Detect which cell encompasses the target text, then output its (X, Y) center coordinate. 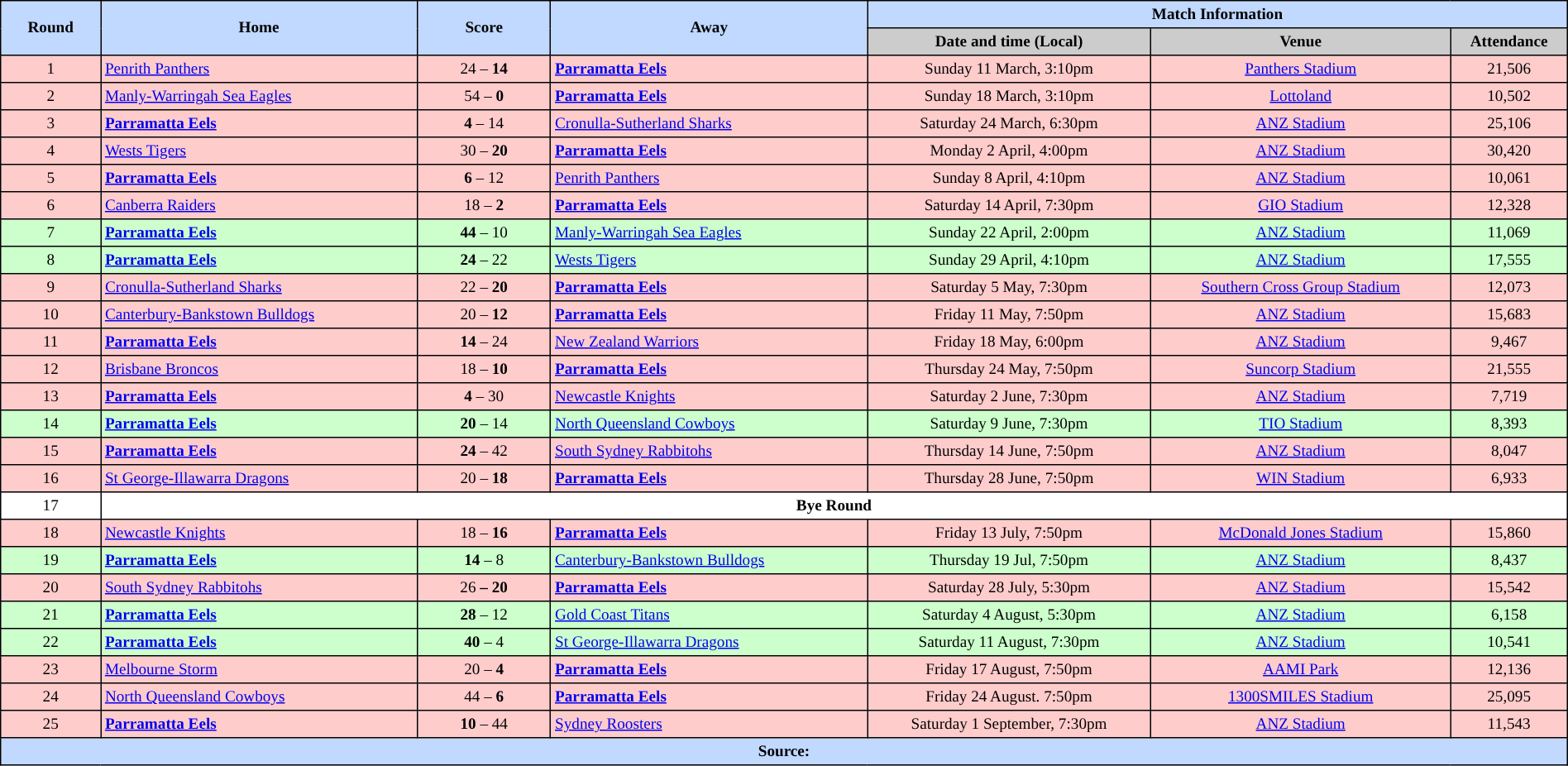
10 (51, 314)
11,069 (1508, 233)
1300SMILES Stadium (1300, 697)
Bye Round (834, 506)
22 (51, 642)
10 – 44 (485, 725)
24 – 14 (485, 69)
11,543 (1508, 725)
7,719 (1508, 397)
Sunday 22 April, 2:00pm (1009, 233)
11 (51, 342)
18 – 16 (485, 533)
21,555 (1508, 369)
Source: (784, 751)
12 (51, 369)
Match Information (1217, 15)
Canberra Raiders (260, 205)
Sunday 8 April, 4:10pm (1009, 179)
30 – 20 (485, 151)
24 – 42 (485, 452)
20 – 14 (485, 424)
4 – 30 (485, 397)
WIN Stadium (1300, 478)
40 – 4 (485, 642)
16 (51, 478)
Friday 18 May, 6:00pm (1009, 342)
12,073 (1508, 288)
10,502 (1508, 96)
Sunday 18 March, 3:10pm (1009, 96)
20 – 4 (485, 670)
Score (485, 28)
8,393 (1508, 424)
12,136 (1508, 670)
Friday 11 May, 7:50pm (1009, 314)
Saturday 4 August, 5:30pm (1009, 615)
44 – 6 (485, 697)
18 – 10 (485, 369)
19 (51, 561)
25,095 (1508, 697)
Venue (1300, 41)
Gold Coast Titans (710, 615)
22 – 20 (485, 288)
Saturday 9 June, 7:30pm (1009, 424)
AAMI Park (1300, 670)
23 (51, 670)
15,542 (1508, 587)
Away (710, 28)
6,933 (1508, 478)
Melbourne Storm (260, 670)
Suncorp Stadium (1300, 369)
McDonald Jones Stadium (1300, 533)
9,467 (1508, 342)
Saturday 11 August, 7:30pm (1009, 642)
6,158 (1508, 615)
2 (51, 96)
TIO Stadium (1300, 424)
6 – 12 (485, 179)
17,555 (1508, 260)
Friday 24 August. 7:50pm (1009, 697)
Saturday 14 April, 7:30pm (1009, 205)
20 – 18 (485, 478)
Saturday 5 May, 7:30pm (1009, 288)
Monday 2 April, 4:00pm (1009, 151)
Brisbane Broncos (260, 369)
14 (51, 424)
25 (51, 725)
Lottoland (1300, 96)
Sydney Roosters (710, 725)
Round (51, 28)
Southern Cross Group Stadium (1300, 288)
1 (51, 69)
54 – 0 (485, 96)
Date and time (Local) (1009, 41)
9 (51, 288)
10,061 (1508, 179)
12,328 (1508, 205)
4 (51, 151)
Thursday 28 June, 7:50pm (1009, 478)
20 – 12 (485, 314)
8 (51, 260)
10,541 (1508, 642)
8,047 (1508, 452)
3 (51, 124)
Friday 13 July, 7:50pm (1009, 533)
GIO Stadium (1300, 205)
30,420 (1508, 151)
14 – 8 (485, 561)
4 – 14 (485, 124)
15 (51, 452)
Thursday 24 May, 7:50pm (1009, 369)
14 – 24 (485, 342)
25,106 (1508, 124)
8,437 (1508, 561)
20 (51, 587)
24 (51, 697)
Attendance (1508, 41)
17 (51, 506)
Friday 17 August, 7:50pm (1009, 670)
24 – 22 (485, 260)
44 – 10 (485, 233)
Thursday 14 June, 7:50pm (1009, 452)
7 (51, 233)
Saturday 2 June, 7:30pm (1009, 397)
13 (51, 397)
Saturday 24 March, 6:30pm (1009, 124)
Saturday 28 July, 5:30pm (1009, 587)
18 – 2 (485, 205)
5 (51, 179)
Panthers Stadium (1300, 69)
28 – 12 (485, 615)
Sunday 11 March, 3:10pm (1009, 69)
21 (51, 615)
Thursday 19 Jul, 7:50pm (1009, 561)
Saturday 1 September, 7:30pm (1009, 725)
Home (260, 28)
15,860 (1508, 533)
New Zealand Warriors (710, 342)
26 – 20 (485, 587)
6 (51, 205)
15,683 (1508, 314)
Sunday 29 April, 4:10pm (1009, 260)
21,506 (1508, 69)
18 (51, 533)
